Scan for the cell matching the given text and deliver its (X, Y) coordinate at center. 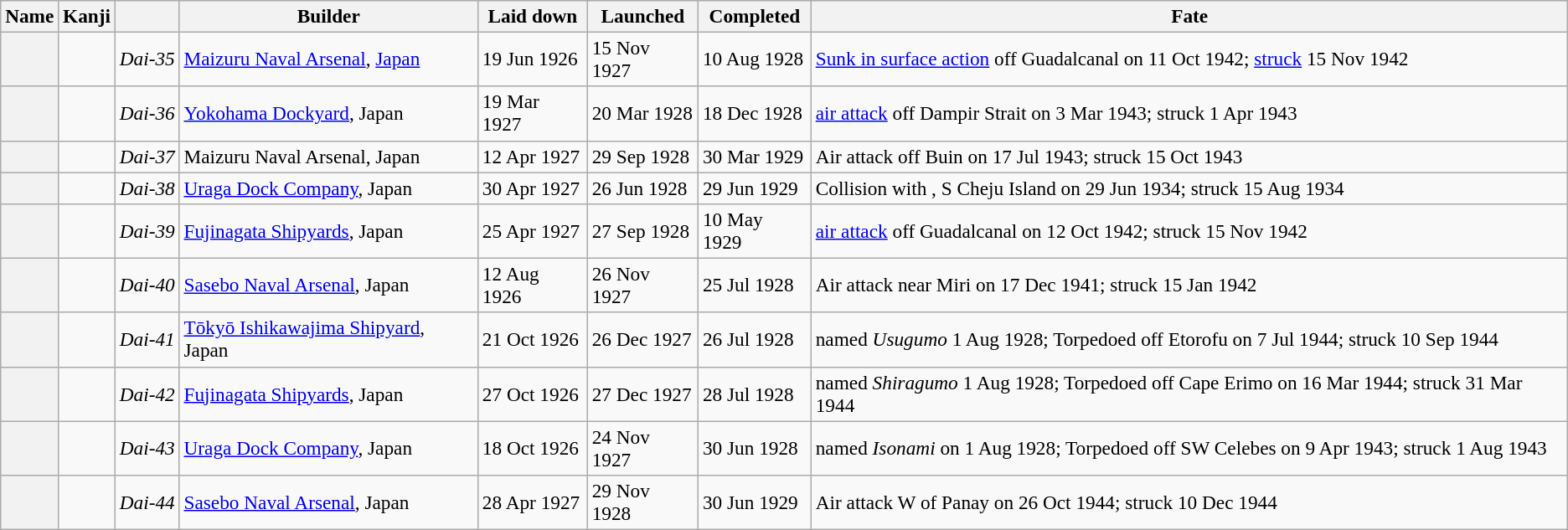
Air attack W of Panay on 26 Oct 1944; struck 10 Dec 1944 (1189, 502)
10 May 1929 (756, 231)
24 Nov 1927 (642, 447)
air attack off Dampir Strait on 3 Mar 1943; struck 1 Apr 1943 (1189, 114)
Dai-43 (147, 447)
Dai-42 (147, 394)
30 Apr 1927 (533, 188)
named Isonami on 1 Aug 1928; Torpedoed off SW Celebes on 9 Apr 1943; struck 1 Aug 1943 (1189, 447)
Completed (756, 16)
Collision with , S Cheju Island on 29 Jun 1934; struck 15 Aug 1934 (1189, 188)
Tōkyō Ishikawajima Shipyard, Japan (328, 340)
30 Jun 1929 (756, 502)
12 Apr 1927 (533, 157)
Launched (642, 16)
Dai-37 (147, 157)
Dai-35 (147, 59)
18 Dec 1928 (756, 114)
15 Nov 1927 (642, 59)
Air attack off Buin on 17 Jul 1943; struck 15 Oct 1943 (1189, 157)
named Usugumo 1 Aug 1928; Torpedoed off Etorofu on 7 Jul 1944; struck 10 Sep 1944 (1189, 340)
26 Nov 1927 (642, 285)
named Shiragumo 1 Aug 1928; Torpedoed off Cape Erimo on 16 Mar 1944; struck 31 Mar 1944 (1189, 394)
28 Jul 1928 (756, 394)
27 Oct 1926 (533, 394)
30 Mar 1929 (756, 157)
27 Dec 1927 (642, 394)
Dai-38 (147, 188)
Dai-41 (147, 340)
Sunk in surface action off Guadalcanal on 11 Oct 1942; struck 15 Nov 1942 (1189, 59)
25 Jul 1928 (756, 285)
29 Nov 1928 (642, 502)
30 Jun 1928 (756, 447)
12 Aug 1926 (533, 285)
Yokohama Dockyard, Japan (328, 114)
25 Apr 1927 (533, 231)
21 Oct 1926 (533, 340)
Laid down (533, 16)
Builder (328, 16)
Name (30, 16)
26 Jun 1928 (642, 188)
27 Sep 1928 (642, 231)
Dai-44 (147, 502)
29 Sep 1928 (642, 157)
Dai-39 (147, 231)
19 Mar 1927 (533, 114)
29 Jun 1929 (756, 188)
26 Jul 1928 (756, 340)
20 Mar 1928 (642, 114)
Fate (1189, 16)
28 Apr 1927 (533, 502)
19 Jun 1926 (533, 59)
26 Dec 1927 (642, 340)
air attack off Guadalcanal on 12 Oct 1942; struck 15 Nov 1942 (1189, 231)
Dai-40 (147, 285)
10 Aug 1928 (756, 59)
Dai-36 (147, 114)
Kanji (87, 16)
Air attack near Miri on 17 Dec 1941; struck 15 Jan 1942 (1189, 285)
18 Oct 1926 (533, 447)
